Determine the (X, Y) coordinate at the center of the cell enclosing the given text.  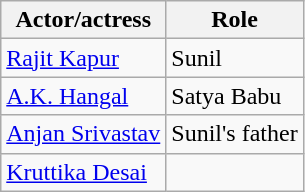
A.K. Hangal (84, 96)
Anjan Srivastav (84, 134)
Actor/actress (84, 20)
Sunil (234, 58)
Kruttika Desai (84, 172)
Sunil's father (234, 134)
Role (234, 20)
Satya Babu (234, 96)
Rajit Kapur (84, 58)
